Locate the cell with the specified text and output its (X, Y) center coordinate. 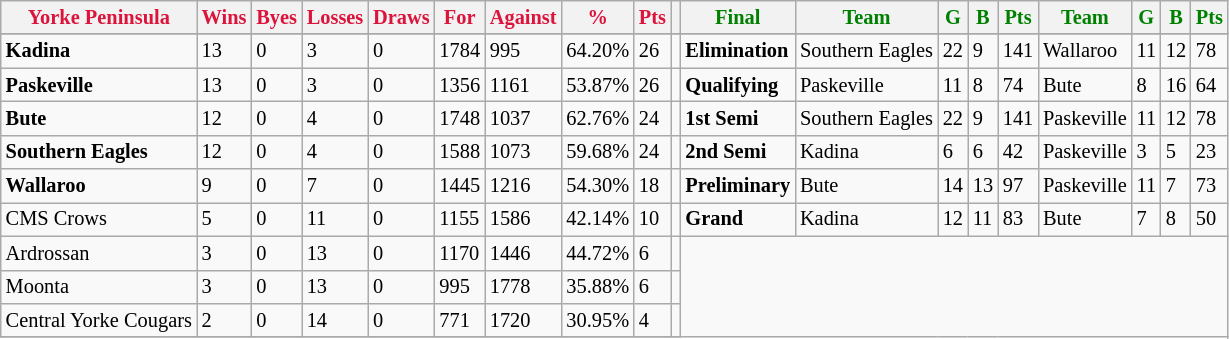
1586 (524, 219)
23 (1210, 152)
Against (524, 17)
1588 (459, 152)
1748 (459, 118)
Draws (401, 17)
1778 (524, 287)
771 (459, 320)
Grand (738, 219)
59.68% (598, 152)
18 (652, 186)
Preliminary (738, 186)
1356 (459, 85)
54.30% (598, 186)
Elimination (738, 51)
1037 (524, 118)
97 (1018, 186)
Central Yorke Cougars (99, 320)
64.20% (598, 51)
1155 (459, 219)
1161 (524, 85)
1073 (524, 152)
42.14% (598, 219)
62.76% (598, 118)
% (598, 17)
53.87% (598, 85)
74 (1018, 85)
2nd Semi (738, 152)
Byes (276, 17)
1446 (524, 253)
1170 (459, 253)
44.72% (598, 253)
35.88% (598, 287)
1216 (524, 186)
Losses (335, 17)
For (459, 17)
30.95% (598, 320)
2 (224, 320)
Final (738, 17)
Ardrossan (99, 253)
1720 (524, 320)
1784 (459, 51)
Yorke Peninsula (99, 17)
83 (1018, 219)
42 (1018, 152)
CMS Crows (99, 219)
1445 (459, 186)
10 (652, 219)
16 (1176, 85)
Moonta (99, 287)
64 (1210, 85)
1st Semi (738, 118)
Qualifying (738, 85)
73 (1210, 186)
50 (1210, 219)
Wins (224, 17)
